Return the [X, Y] coordinate for the center point of the cell that contains the specified text.  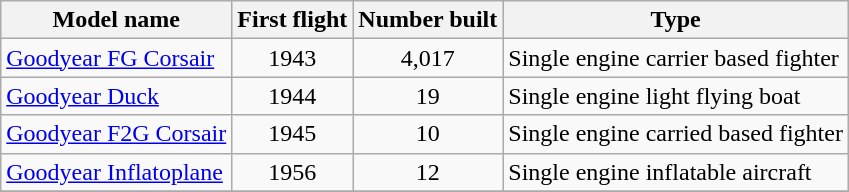
19 [428, 96]
Type [676, 20]
10 [428, 134]
Single engine light flying boat [676, 96]
Single engine carrier based fighter [676, 58]
Number built [428, 20]
1945 [292, 134]
12 [428, 172]
1943 [292, 58]
Goodyear Inflatoplane [116, 172]
4,017 [428, 58]
First flight [292, 20]
Goodyear Duck [116, 96]
1944 [292, 96]
Single engine inflatable aircraft [676, 172]
Model name [116, 20]
Goodyear FG Corsair [116, 58]
1956 [292, 172]
Goodyear F2G Corsair [116, 134]
Single engine carried based fighter [676, 134]
